Detect which cell encompasses the target text, then output its [X, Y] center coordinate. 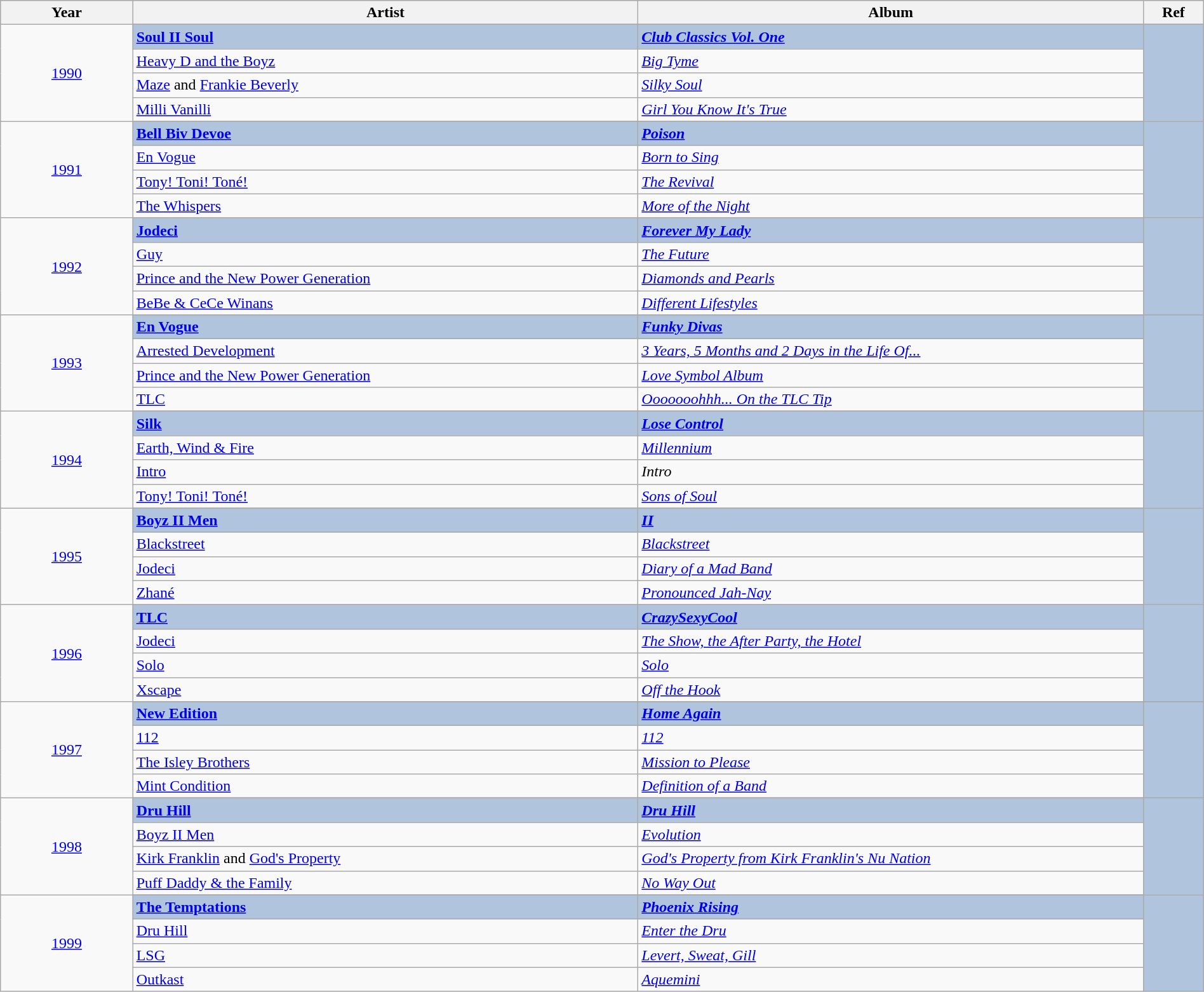
3 Years, 5 Months and 2 Days in the Life Of... [891, 351]
Levert, Sweat, Gill [891, 955]
Milli Vanilli [385, 109]
Diary of a Mad Band [891, 568]
Year [67, 13]
1992 [67, 266]
1990 [67, 73]
Puff Daddy & the Family [385, 883]
The Future [891, 254]
Earth, Wind & Fire [385, 448]
More of the Night [891, 206]
Ooooooohhh... On the TLC Tip [891, 399]
Home Again [891, 714]
Forever My Lady [891, 230]
Kirk Franklin and God's Property [385, 859]
1991 [67, 170]
1995 [67, 556]
1999 [67, 943]
Maze and Frankie Beverly [385, 85]
Sons of Soul [891, 496]
Poison [891, 133]
Lose Control [891, 424]
Phoenix Rising [891, 907]
Different Lifestyles [891, 303]
Ref [1174, 13]
1993 [67, 363]
Zhané [385, 593]
Album [891, 13]
Artist [385, 13]
Xscape [385, 689]
Soul II Soul [385, 37]
Silk [385, 424]
Definition of a Band [891, 786]
II [891, 520]
Aquemini [891, 979]
The Isley Brothers [385, 762]
Enter the Dru [891, 931]
Guy [385, 254]
Diamonds and Pearls [891, 278]
Love Symbol Album [891, 375]
1997 [67, 750]
Outkast [385, 979]
Mint Condition [385, 786]
The Whispers [385, 206]
CrazySexyCool [891, 617]
Arrested Development [385, 351]
Girl You Know It's True [891, 109]
Evolution [891, 834]
1998 [67, 847]
Silky Soul [891, 85]
New Edition [385, 714]
Club Classics Vol. One [891, 37]
1994 [67, 460]
Bell Biv Devoe [385, 133]
Funky Divas [891, 327]
Pronounced Jah-Nay [891, 593]
The Temptations [385, 907]
The Show, the After Party, the Hotel [891, 641]
No Way Out [891, 883]
1996 [67, 653]
BeBe & CeCe Winans [385, 303]
Mission to Please [891, 762]
Born to Sing [891, 158]
Millennium [891, 448]
The Revival [891, 182]
LSG [385, 955]
Off the Hook [891, 689]
Big Tyme [891, 61]
Heavy D and the Boyz [385, 61]
God's Property from Kirk Franklin's Nu Nation [891, 859]
